Return [X, Y] of the center of cell containing provided text 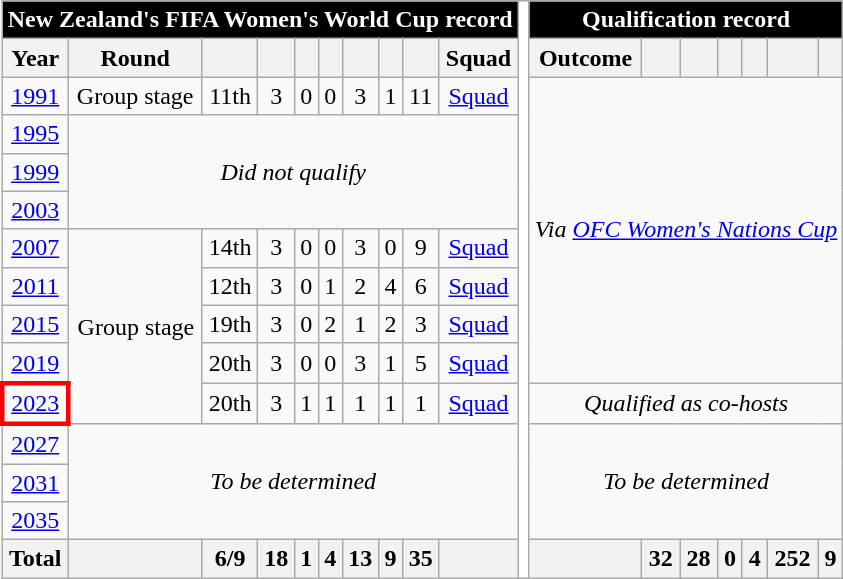
2027 [35, 444]
252 [792, 559]
19th [230, 324]
11 [420, 96]
New Zealand's FIFA Women's World Cup record [260, 20]
2003 [35, 210]
Total [35, 559]
2023 [35, 404]
Round [135, 58]
35 [420, 559]
32 [661, 559]
13 [360, 559]
Qualified as co-hosts [686, 404]
Via OFC Women's Nations Cup [686, 230]
1999 [35, 172]
6 [420, 286]
5 [420, 363]
2007 [35, 248]
2011 [35, 286]
1991 [35, 96]
6/9 [230, 559]
11th [230, 96]
2035 [35, 521]
Did not qualify [293, 172]
Qualification record [686, 20]
1995 [35, 134]
14th [230, 248]
2031 [35, 483]
2015 [35, 324]
Year [35, 58]
28 [699, 559]
Outcome [586, 58]
18 [276, 559]
12th [230, 286]
2019 [35, 363]
